Detect which cell encompasses the target text, then output its (x, y) center coordinate. 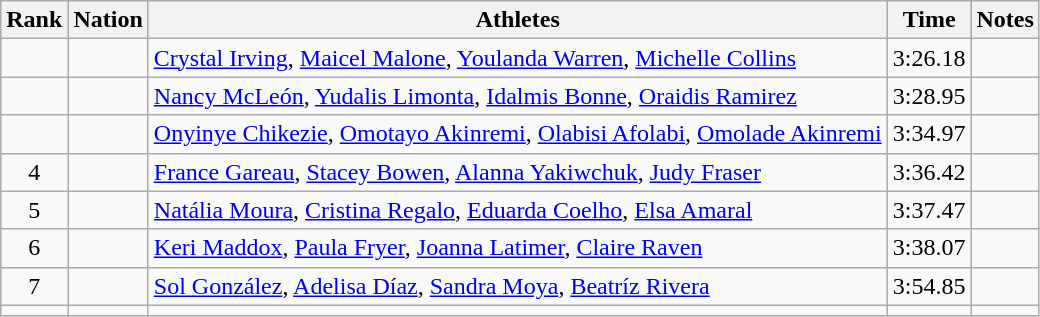
Athletes (518, 20)
Time (929, 20)
4 (34, 172)
5 (34, 210)
3:37.47 (929, 210)
Onyinye Chikezie, Omotayo Akinremi, Olabisi Afolabi, Omolade Akinremi (518, 134)
Nancy McLeón, Yudalis Limonta, Idalmis Bonne, Oraidis Ramirez (518, 96)
3:54.85 (929, 286)
3:36.42 (929, 172)
7 (34, 286)
Natália Moura, Cristina Regalo, Eduarda Coelho, Elsa Amaral (518, 210)
3:34.97 (929, 134)
3:26.18 (929, 58)
Rank (34, 20)
Sol González, Adelisa Díaz, Sandra Moya, Beatríz Rivera (518, 286)
Crystal Irving, Maicel Malone, Youlanda Warren, Michelle Collins (518, 58)
Keri Maddox, Paula Fryer, Joanna Latimer, Claire Raven (518, 248)
3:38.07 (929, 248)
Notes (1005, 20)
France Gareau, Stacey Bowen, Alanna Yakiwchuk, Judy Fraser (518, 172)
6 (34, 248)
Nation (108, 20)
3:28.95 (929, 96)
